Provide the [x, y] coordinate of the cell's center where the given text is located.  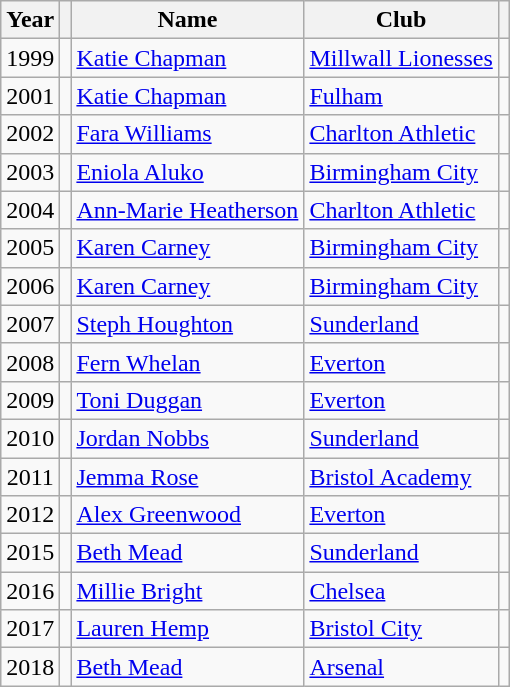
2003 [30, 172]
Club [401, 20]
2002 [30, 134]
Bristol Academy [401, 477]
Fern Whelan [188, 362]
2017 [30, 629]
2011 [30, 477]
Millie Bright [188, 591]
Fulham [401, 96]
2012 [30, 515]
2015 [30, 553]
Lauren Hemp [188, 629]
2004 [30, 210]
Arsenal [401, 667]
Bristol City [401, 629]
Jordan Nobbs [188, 438]
Year [30, 20]
2005 [30, 248]
2008 [30, 362]
Jemma Rose [188, 477]
Toni Duggan [188, 400]
2009 [30, 400]
Ann-Marie Heatherson [188, 210]
Fara Williams [188, 134]
2001 [30, 96]
2018 [30, 667]
2016 [30, 591]
2006 [30, 286]
2010 [30, 438]
Eniola Aluko [188, 172]
Millwall Lionesses [401, 58]
Chelsea [401, 591]
Name [188, 20]
1999 [30, 58]
Steph Houghton [188, 324]
Alex Greenwood [188, 515]
2007 [30, 324]
